Locate the cell with the specified text and output its (x, y) center coordinate. 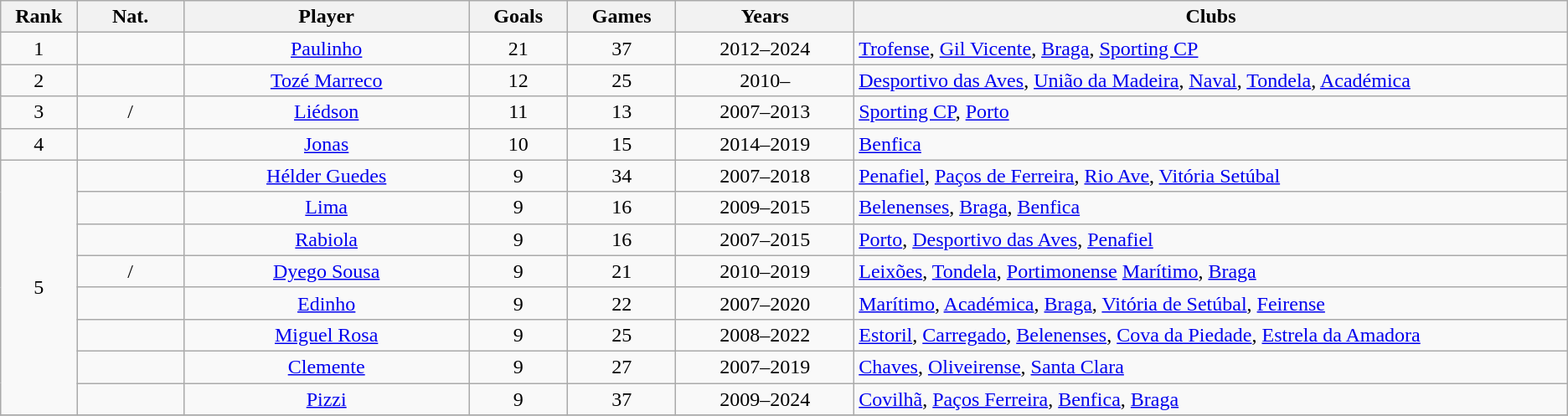
Goals (518, 17)
Clemente (327, 367)
2009–2015 (766, 208)
Nat. (131, 17)
2014–2019 (766, 144)
2008–2022 (766, 335)
Liédson (327, 112)
2010– (766, 80)
Trofense, Gil Vicente, Braga, Sporting CP (1211, 49)
2009–2024 (766, 399)
4 (39, 144)
22 (622, 303)
2007–2015 (766, 239)
1 (39, 49)
2010–2019 (766, 271)
Years (766, 17)
34 (622, 176)
Marítimo, Académica, Braga, Vitória de Setúbal, Feirense (1211, 303)
2007–2020 (766, 303)
Tozé Marreco (327, 80)
12 (518, 80)
Miguel Rosa (327, 335)
Pizzi (327, 399)
Lima (327, 208)
Sporting CP, Porto (1211, 112)
Clubs (1211, 17)
Chaves, Oliveirense, Santa Clara (1211, 367)
Jonas (327, 144)
11 (518, 112)
2007–2018 (766, 176)
27 (622, 367)
2007–2013 (766, 112)
Covilhã, Paços Ferreira, Benfica, Braga (1211, 399)
Benfica (1211, 144)
3 (39, 112)
Games (622, 17)
Dyego Sousa (327, 271)
Leixões, Tondela, Portimonense Marítimo, Braga (1211, 271)
10 (518, 144)
2012–2024 (766, 49)
Rank (39, 17)
Porto, Desportivo das Aves, Penafiel (1211, 239)
Penafiel, Paços de Ferreira, Rio Ave, Vitória Setúbal (1211, 176)
Edinho (327, 303)
15 (622, 144)
Estoril, Carregado, Belenenses, Cova da Piedade, Estrela da Amadora (1211, 335)
Player (327, 17)
13 (622, 112)
2 (39, 80)
5 (39, 287)
Rabiola (327, 239)
Paulinho (327, 49)
Hélder Guedes (327, 176)
Desportivo das Aves, União da Madeira, Naval, Tondela, Académica (1211, 80)
2007–2019 (766, 367)
Belenenses, Braga, Benfica (1211, 208)
